Pinpoint the cell where the given text exists, returning its (X, Y) midpoint coordinate. 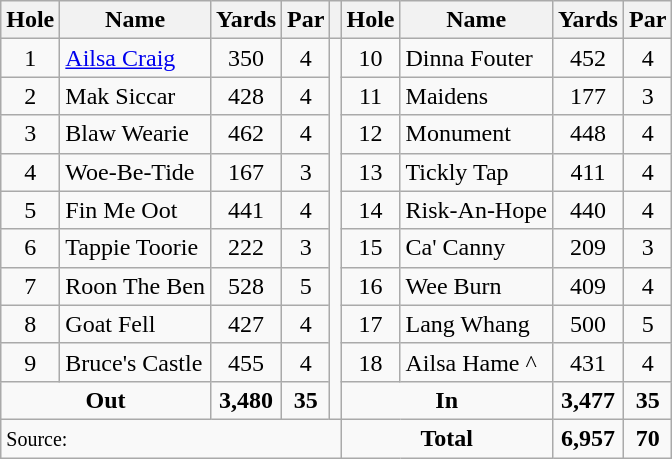
411 (588, 172)
500 (588, 324)
167 (246, 172)
Ca' Canny (476, 248)
Ailsa Craig (136, 58)
350 (246, 58)
427 (246, 324)
In (446, 400)
Source: (171, 438)
Blaw Wearie (136, 134)
6 (30, 248)
177 (588, 96)
70 (647, 438)
1 (30, 58)
Monument (476, 134)
2 (30, 96)
Tickly Tap (476, 172)
455 (246, 362)
Ailsa Hame ^ (476, 362)
Roon The Ben (136, 286)
16 (370, 286)
8 (30, 324)
431 (588, 362)
Lang Whang (476, 324)
14 (370, 210)
441 (246, 210)
Total (446, 438)
452 (588, 58)
448 (588, 134)
528 (246, 286)
18 (370, 362)
Bruce's Castle (136, 362)
15 (370, 248)
Risk-An-Hope (476, 210)
440 (588, 210)
462 (246, 134)
Dinna Fouter (476, 58)
Fin Me Oot (136, 210)
Tappie Toorie (136, 248)
13 (370, 172)
6,957 (588, 438)
428 (246, 96)
3,480 (246, 400)
222 (246, 248)
Out (106, 400)
7 (30, 286)
Mak Siccar (136, 96)
17 (370, 324)
9 (30, 362)
3,477 (588, 400)
Goat Fell (136, 324)
209 (588, 248)
Woe-Be-Tide (136, 172)
409 (588, 286)
12 (370, 134)
Maidens (476, 96)
Wee Burn (476, 286)
10 (370, 58)
11 (370, 96)
